Return the [x, y] coordinate for the center point of the cell that contains the specified text.  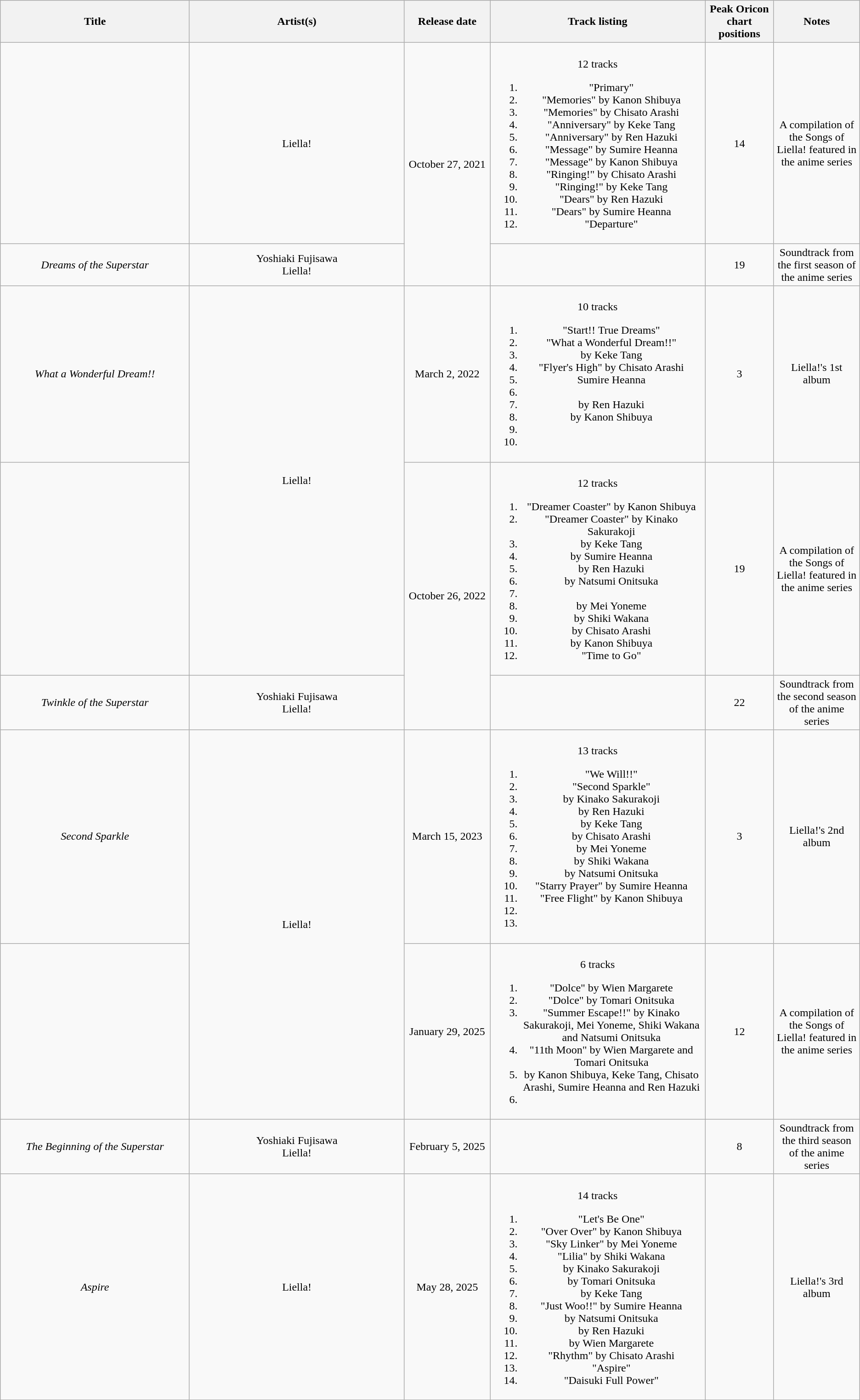
Liella!'s 3rd album [817, 1287]
Track listing [598, 22]
Peak Oriconchart positions [740, 22]
Artist(s) [297, 22]
8 [740, 1146]
March 15, 2023 [447, 837]
Dreams of the Superstar [95, 265]
10 tracks"Start!! True Dreams""What a Wonderful Dream!!" by Keke Tang"Flyer's High" by Chisato Arashi Sumire Heanna by Ren Hazuki by Kanon Shibuya [598, 374]
March 2, 2022 [447, 374]
Soundtrack from the second season of the anime series [817, 702]
Liella!'s 2nd album [817, 837]
Aspire [95, 1287]
The Beginning of the Superstar [95, 1146]
22 [740, 702]
Title [95, 22]
12 [740, 1031]
October 27, 2021 [447, 165]
October 26, 2022 [447, 596]
Notes [817, 22]
Release date [447, 22]
Liella!'s 1st album [817, 374]
Second Sparkle [95, 837]
January 29, 2025 [447, 1031]
May 28, 2025 [447, 1287]
What a Wonderful Dream!! [95, 374]
February 5, 2025 [447, 1146]
Twinkle of the Superstar [95, 702]
Soundtrack from the first season of the anime series [817, 265]
14 [740, 143]
Soundtrack from the third season of the anime series [817, 1146]
